Extract the [X, Y] coordinate from the center of the cell holding the provided text.  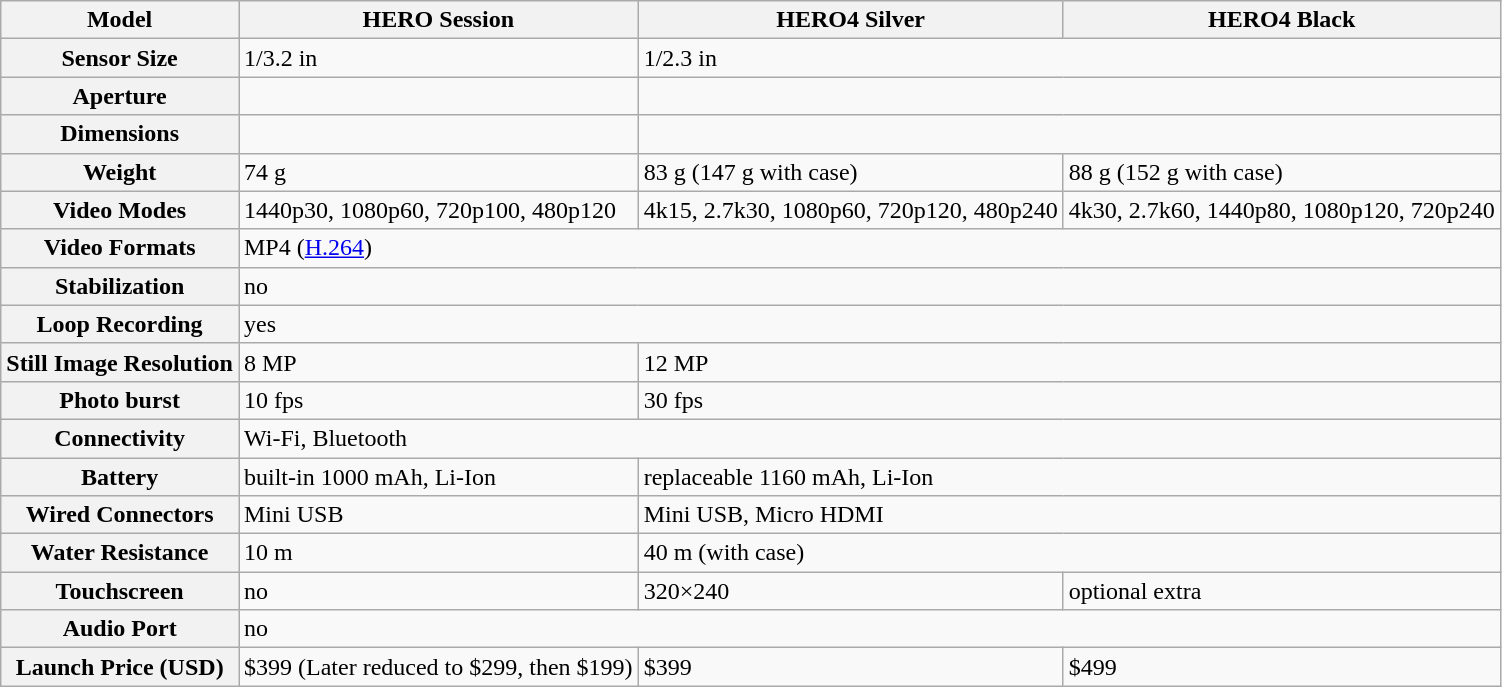
HERO4 Black [1282, 20]
Touchscreen [120, 591]
Model [120, 20]
MP4 (H.264) [869, 248]
Stabilization [120, 286]
Connectivity [120, 438]
12 MP [1069, 362]
Aperture [120, 96]
10 m [438, 553]
Launch Price (USD) [120, 667]
8 MP [438, 362]
$399 [850, 667]
HERO4 Silver [850, 20]
1/2.3 in [1069, 58]
replaceable 1160 mAh, Li-Ion [1069, 477]
88 g (152 g with case) [1282, 172]
40 m (with case) [1069, 553]
1440p30, 1080p60, 720p100, 480p120 [438, 210]
Still Image Resolution [120, 362]
yes [869, 324]
Audio Port [120, 629]
$399 (Later reduced to $299, then $199) [438, 667]
built-in 1000 mAh, Li-Ion [438, 477]
4k15, 2.7k30, 1080p60, 720p120, 480p240 [850, 210]
Mini USB [438, 515]
Wired Connectors [120, 515]
4k30, 2.7k60, 1440p80, 1080p120, 720p240 [1282, 210]
Wi-Fi, Bluetooth [869, 438]
83 g (147 g with case) [850, 172]
74 g [438, 172]
Photo burst [120, 400]
optional extra [1282, 591]
320×240 [850, 591]
Water Resistance [120, 553]
30 fps [1069, 400]
Dimensions [120, 134]
Weight [120, 172]
HERO Session [438, 20]
Video Formats [120, 248]
$499 [1282, 667]
1/3.2 in [438, 58]
10 fps [438, 400]
Battery [120, 477]
Loop Recording [120, 324]
Mini USB, Micro HDMI [1069, 515]
Video Modes [120, 210]
Sensor Size [120, 58]
